Provide the (x, y) coordinate of the cell's center where the given text is located.  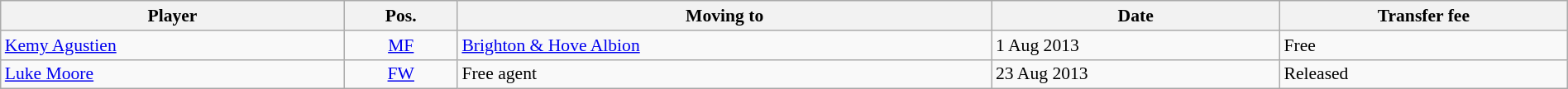
FW (400, 74)
Released (1423, 74)
Free agent (724, 74)
Date (1135, 16)
Brighton & Hove Albion (724, 45)
Pos. (400, 16)
23 Aug 2013 (1135, 74)
Transfer fee (1423, 16)
Moving to (724, 16)
1 Aug 2013 (1135, 45)
MF (400, 45)
Kemy Agustien (172, 45)
Player (172, 16)
Luke Moore (172, 74)
Free (1423, 45)
